Pinpoint the cell where the given text exists, returning its [x, y] midpoint coordinate. 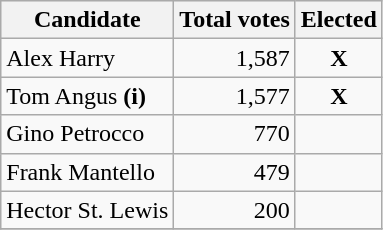
770 [235, 134]
200 [235, 210]
Frank Mantello [88, 172]
1,577 [235, 96]
Alex Harry [88, 58]
479 [235, 172]
1,587 [235, 58]
Tom Angus (i) [88, 96]
Gino Petrocco [88, 134]
Hector St. Lewis [88, 210]
Candidate [88, 20]
Elected [338, 20]
Total votes [235, 20]
